Return the (X, Y) coordinate for the center point of the cell that contains the specified text.  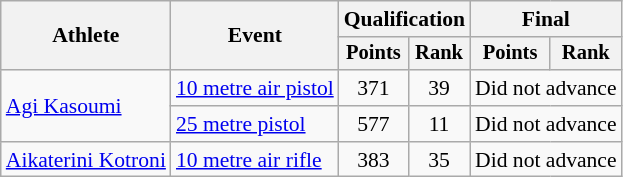
577 (374, 124)
Final (546, 19)
Event (255, 36)
Qualification (404, 19)
11 (439, 124)
Athlete (86, 36)
371 (374, 88)
39 (439, 88)
Agi Kasoumi (86, 106)
25 metre pistol (255, 124)
10 metre air pistol (255, 88)
